Determine the (X, Y) coordinate at the center of the cell enclosing the given text.  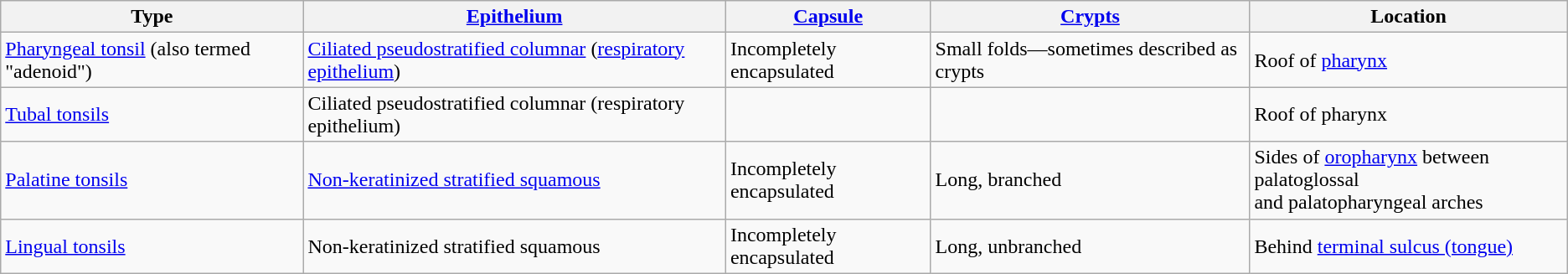
Type (152, 17)
Lingual tonsils (152, 246)
Location (1409, 17)
Long, unbranched (1091, 246)
Capsule (828, 17)
Tubal tonsils (152, 114)
Small folds—sometimes described as crypts (1091, 60)
Behind terminal sulcus (tongue) (1409, 246)
Pharyngeal tonsil (also termed "adenoid") (152, 60)
Palatine tonsils (152, 180)
Sides of oropharynx between palatoglossal and palatopharyngeal arches (1409, 180)
Long, branched (1091, 180)
Epithelium (514, 17)
Crypts (1091, 17)
